Pinpoint the cell where the given text exists, returning its [x, y] midpoint coordinate. 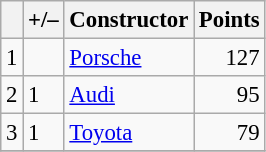
Constructor [129, 20]
Points [230, 20]
Audi [129, 95]
Toyota [129, 133]
2 [12, 95]
+/– [44, 20]
Porsche [129, 58]
95 [230, 95]
79 [230, 133]
3 [12, 133]
127 [230, 58]
